Output the [x, y] coordinate of the center of the cell containing the given text.  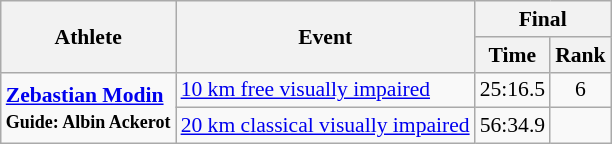
20 km classical visually impaired [326, 126]
25:16.5 [512, 90]
6 [580, 90]
Event [326, 36]
Zebastian ModinGuide: Albin Ackerot [88, 108]
Rank [580, 55]
10 km free visually impaired [326, 90]
Time [512, 55]
56:34.9 [512, 126]
Final [543, 19]
Athlete [88, 36]
